For the text-containing cell, return its midpoint in (x, y) coordinate format. 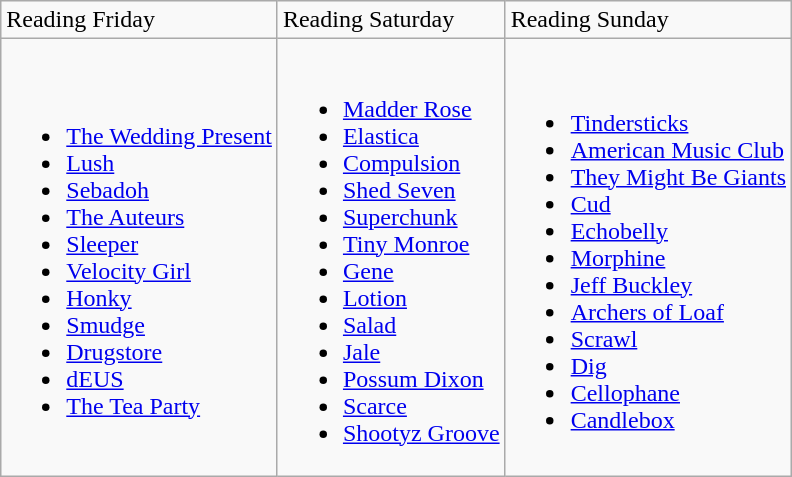
Reading Sunday (648, 20)
The Wedding PresentLushSebadohThe AuteursSleeperVelocity GirlHonkySmudgeDrugstoredEUSThe Tea Party (140, 258)
Reading Saturday (391, 20)
TindersticksAmerican Music ClubThey Might Be GiantsCudEchobellyMorphineJeff BuckleyArchers of LoafScrawlDigCellophaneCandlebox (648, 258)
Madder RoseElasticaCompulsionShed SevenSuperchunkTiny MonroeGeneLotionSaladJalePossum DixonScarceShootyz Groove (391, 258)
Reading Friday (140, 20)
